Locate the cell with the specified text and output its [x, y] center coordinate. 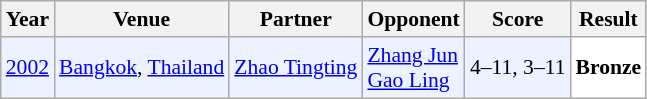
Score [518, 19]
Opponent [414, 19]
Zhang Jun Gao Ling [414, 68]
Result [609, 19]
Bangkok, Thailand [142, 68]
Bronze [609, 68]
4–11, 3–11 [518, 68]
Zhao Tingting [296, 68]
Venue [142, 19]
Year [28, 19]
Partner [296, 19]
2002 [28, 68]
